Scan for the cell matching the given text and deliver its [x, y] coordinate at center. 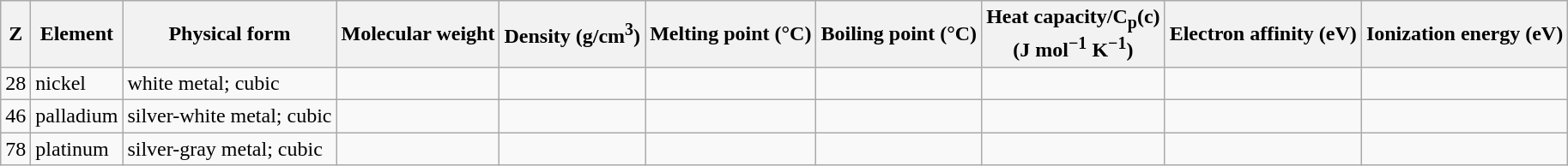
Melting point (°C) [731, 34]
nickel [77, 84]
Element [77, 34]
Molecular weight [418, 34]
Heat capacity/Cp(c)(J mol−1 K−1) [1073, 34]
Boiling point (°C) [899, 34]
silver-gray metal; cubic [230, 149]
Electron affinity (eV) [1263, 34]
Density (g/cm3) [572, 34]
white metal; cubic [230, 84]
platinum [77, 149]
Physical form [230, 34]
silver-white metal; cubic [230, 116]
palladium [77, 116]
Z [15, 34]
Ionization energy (eV) [1464, 34]
78 [15, 149]
28 [15, 84]
46 [15, 116]
